Determine the (x, y) coordinate at the center of the cell enclosing the given text.  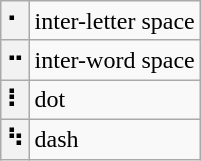
dot (114, 100)
inter-word space (114, 60)
⠳ (14, 139)
⠂ (14, 21)
⠇ (14, 100)
dash (114, 139)
⠒ (14, 60)
inter-letter space (114, 21)
